From the cell containing the given text, extract its center point as (X, Y) coordinate. 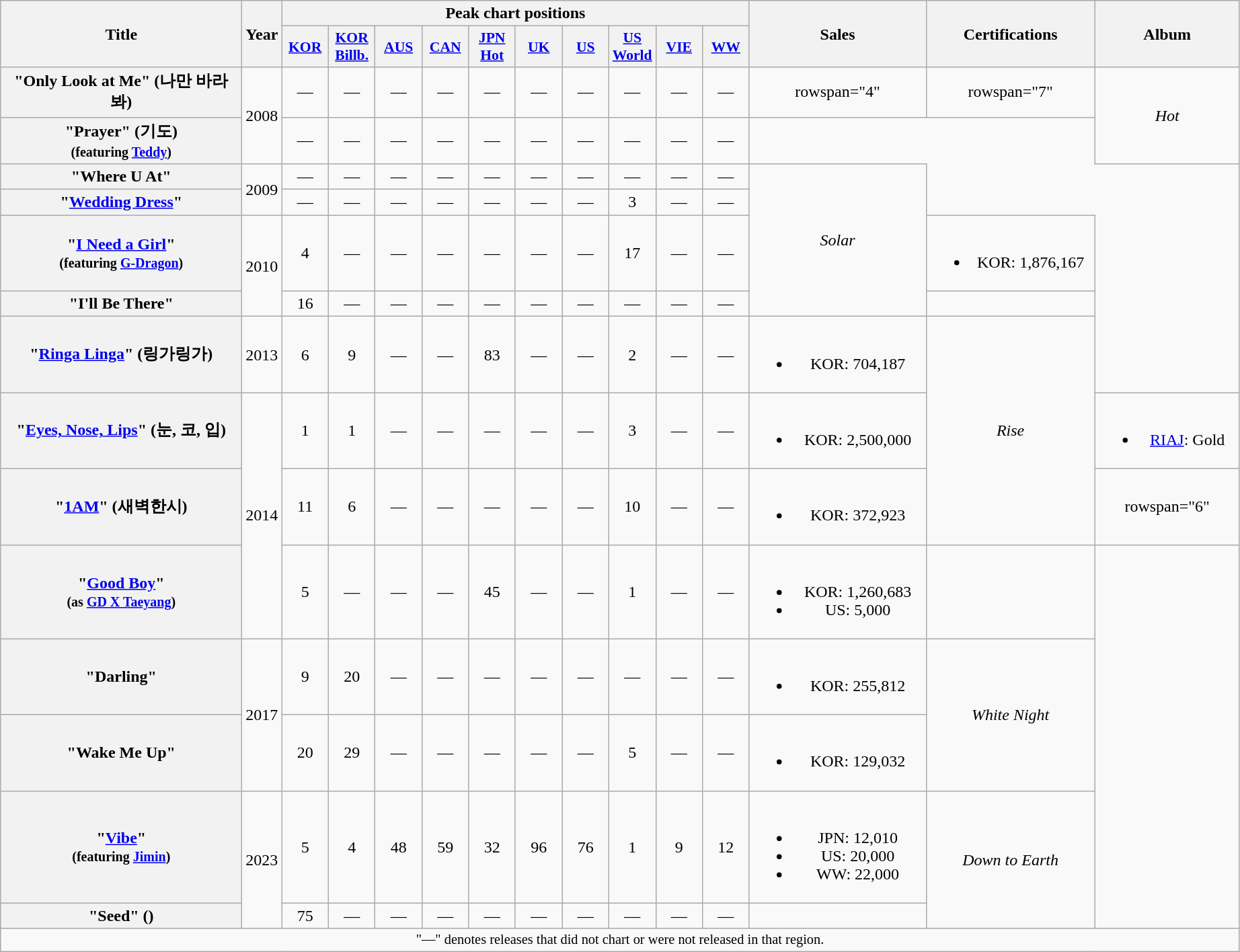
KOR: 1,260,683US: 5,000 (838, 592)
2010 (262, 266)
"Eyes, Nose, Lips" (눈, 코, 입) (121, 430)
2009 (262, 190)
KOR: 2,500,000 (838, 430)
17 (632, 253)
59 (445, 847)
KOR: 372,923 (838, 507)
32 (492, 847)
US (586, 47)
"Prayer" (기도)(featuring Teddy) (121, 141)
48 (399, 847)
KOR: 1,876,167 (1010, 253)
rowspan="4" (838, 92)
White Night (1010, 715)
45 (492, 592)
"Darling" (121, 676)
WW (726, 47)
Certifications (1010, 34)
"Wedding Dress" (121, 202)
"1AM" (새벽한시) (121, 507)
JPNHot (492, 47)
12 (726, 847)
"Only Look at Me" (나만 바라봐) (121, 92)
76 (586, 847)
2014 (262, 516)
Title (121, 34)
2 (632, 355)
KOR: 255,812 (838, 676)
16 (305, 304)
VIE (679, 47)
CAN (445, 47)
rowspan="6" (1167, 507)
KOR: 704,187 (838, 355)
Solar (838, 241)
USWorld (632, 47)
10 (632, 507)
Rise (1010, 430)
rowspan="7" (1010, 92)
75 (305, 916)
KOR (305, 47)
"Where U At" (121, 177)
Album (1167, 34)
"Wake Me Up" (121, 753)
96 (539, 847)
2013 (262, 355)
AUS (399, 47)
11 (305, 507)
"I'll Be There" (121, 304)
"—" denotes releases that did not chart or were not released in that region. (620, 940)
83 (492, 355)
RIAJ: Gold (1167, 430)
"Good Boy"(as GD X Taeyang) (121, 592)
"Ringa Linga" (링가링가) (121, 355)
Hot (1167, 116)
2017 (262, 715)
UK (539, 47)
Year (262, 34)
KOR Billb. (352, 47)
2023 (262, 859)
"I Need a Girl"(featuring G-Dragon) (121, 253)
Peak chart positions (515, 13)
29 (352, 753)
"Seed" () (121, 916)
KOR: 129,032 (838, 753)
Down to Earth (1010, 859)
JPN: 12,010US: 20,000WW: 22,000 (838, 847)
2008 (262, 116)
Sales (838, 34)
"Vibe"(featuring Jimin) (121, 847)
